Return the [X, Y] coordinate for the center point of the cell that contains the specified text.  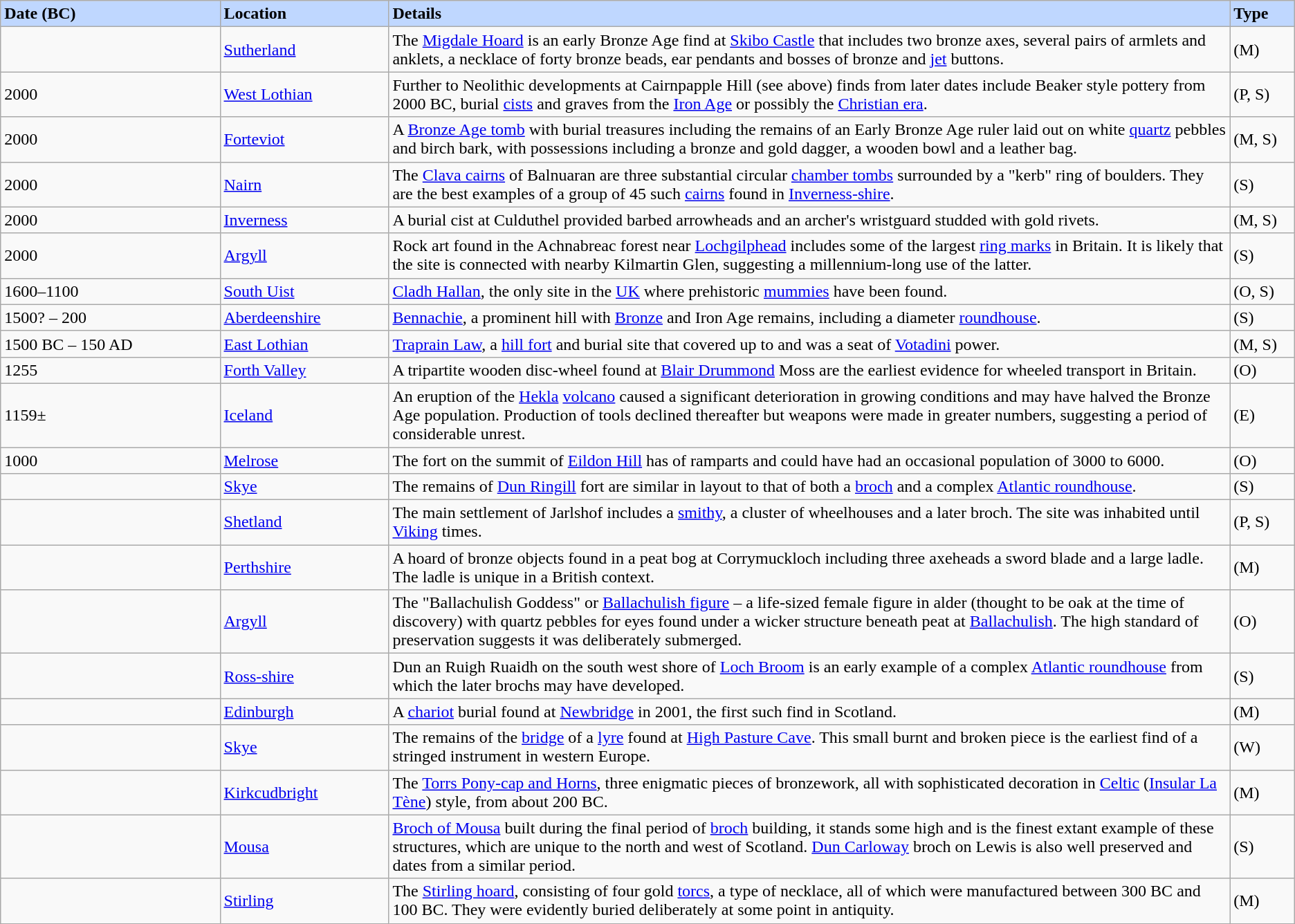
Forteviot [304, 140]
Sutherland [304, 50]
West Lothian [304, 94]
(W) [1262, 747]
Forth Valley [304, 370]
Date (BC) [111, 14]
A burial cist at Culduthel provided barbed arrowheads and an archer's wristguard studded with gold rivets. [809, 220]
South Uist [304, 291]
Aberdeenshire [304, 317]
Cladh Hallan, the only site in the UK where prehistoric mummies have been found. [809, 291]
(O, S) [1262, 291]
1600–1100 [111, 291]
Perthshire [304, 567]
Ross-shire [304, 676]
Type [1262, 14]
The fort on the summit of Eildon Hill has of ramparts and could have had an occasional population of 3000 to 6000. [809, 460]
Shetland [304, 523]
Mousa [304, 847]
(E) [1262, 415]
Melrose [304, 460]
1159± [111, 415]
Location [304, 14]
A chariot burial found at Newbridge in 2001, the first such find in Scotland. [809, 712]
Bennachie, a prominent hill with Bronze and Iron Age remains, including a diameter roundhouse. [809, 317]
Details [809, 14]
The main settlement of Jarlshof includes a smithy, a cluster of wheelhouses and a later broch. The site was inhabited until Viking times. [809, 523]
The remains of Dun Ringill fort are similar in layout to that of both a broch and a complex Atlantic roundhouse. [809, 487]
1000 [111, 460]
Kirkcudbright [304, 793]
A tripartite wooden disc-wheel found at Blair Drummond Moss are the earliest evidence for wheeled transport in Britain. [809, 370]
Edinburgh [304, 712]
Inverness [304, 220]
1500? – 200 [111, 317]
Nairn [304, 184]
1500 BC – 150 AD [111, 344]
Traprain Law, a hill fort and burial site that covered up to and was a seat of Votadini power. [809, 344]
East Lothian [304, 344]
Iceland [304, 415]
Stirling [304, 900]
1255 [111, 370]
